Determine the [X, Y] coordinate at the center of the cell enclosing the given text.  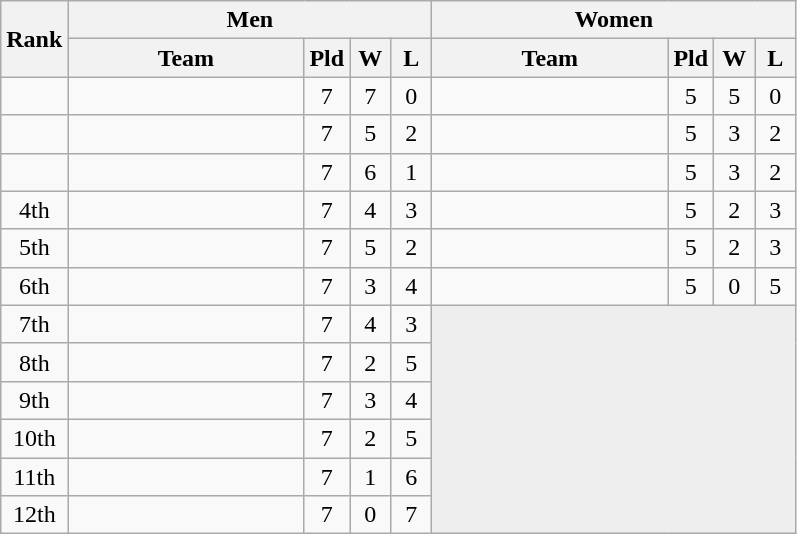
6th [34, 286]
Women [614, 20]
7th [34, 324]
Rank [34, 39]
4th [34, 210]
11th [34, 477]
8th [34, 362]
10th [34, 438]
12th [34, 515]
9th [34, 400]
5th [34, 248]
Men [250, 20]
